Pinpoint the cell where the given text exists, returning its (x, y) midpoint coordinate. 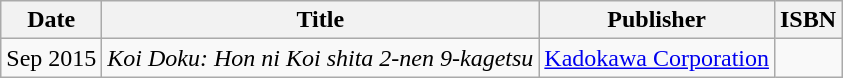
Title (320, 20)
Publisher (657, 20)
Sep 2015 (52, 58)
Kadokawa Corporation (657, 58)
Koi Doku: Hon ni Koi shita 2-nen 9-kagetsu (320, 58)
Date (52, 20)
ISBN (808, 20)
